Search for the cell housing the specified text and yield its [X, Y] center coordinate. 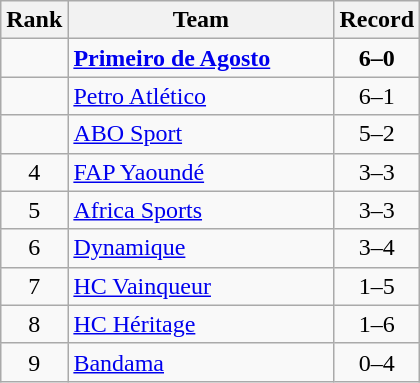
Primeiro de Agosto [201, 58]
4 [34, 172]
6–0 [377, 58]
Bandama [201, 362]
1–6 [377, 324]
8 [34, 324]
Dynamique [201, 248]
Petro Atlético [201, 96]
5–2 [377, 134]
6 [34, 248]
1–5 [377, 286]
0–4 [377, 362]
HC Vainqueur [201, 286]
Team [201, 20]
3–4 [377, 248]
Africa Sports [201, 210]
Rank [34, 20]
ABO Sport [201, 134]
6–1 [377, 96]
FAP Yaoundé [201, 172]
5 [34, 210]
HC Héritage [201, 324]
7 [34, 286]
Record [377, 20]
9 [34, 362]
